Determine the (x, y) coordinate at the center of the cell enclosing the given text.  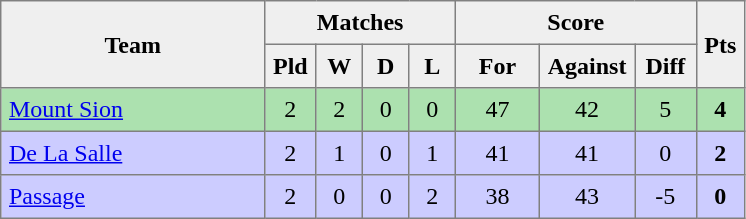
Diff (666, 66)
Passage (133, 197)
Mount Sion (133, 110)
47 (497, 110)
Team (133, 44)
Pld (290, 66)
5 (666, 110)
L (432, 66)
42 (586, 110)
38 (497, 197)
Pts (720, 44)
De La Salle (133, 153)
43 (586, 197)
W (339, 66)
For (497, 66)
Matches (360, 23)
4 (720, 110)
D (385, 66)
-5 (666, 197)
Against (586, 66)
Score (576, 23)
